Scan for the cell matching the given text and deliver its (x, y) coordinate at center. 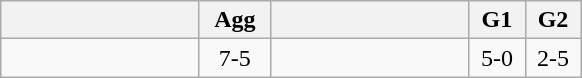
Agg (234, 20)
2-5 (553, 58)
5-0 (497, 58)
G2 (553, 20)
7-5 (234, 58)
G1 (497, 20)
